Identify which cell holds the provided text, then report its (X, Y) central coordinate. 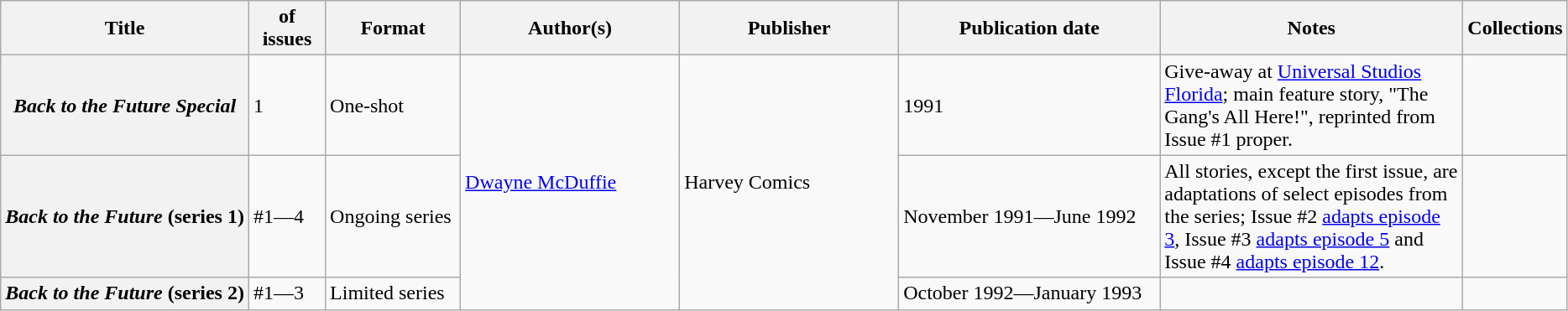
Back to the Future (series 1) (125, 216)
Publisher (789, 29)
Title (125, 29)
Ongoing series (393, 216)
Notes (1311, 29)
Harvey Comics (789, 183)
Publication date (1029, 29)
Dwayne McDuffie (571, 183)
Collections (1515, 29)
Back to the Future Special (125, 106)
#1—3 (287, 293)
Limited series (393, 293)
November 1991—June 1992 (1029, 216)
Format (393, 29)
1991 (1029, 106)
Back to the Future (series 2) (125, 293)
1 (287, 106)
#1—4 (287, 216)
Give-away at Universal Studios Florida; main feature story, "The Gang's All Here!", reprinted from Issue #1 proper. (1311, 106)
Author(s) (571, 29)
of issues (287, 29)
October 1992—January 1993 (1029, 293)
One-shot (393, 106)
